Provide the [x, y] coordinate of the cell's center where the given text is located.  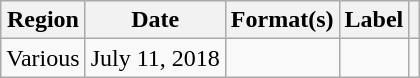
Date [155, 20]
July 11, 2018 [155, 58]
Region [43, 20]
Various [43, 58]
Label [374, 20]
Format(s) [282, 20]
